Return the (x, y) coordinate for the center point of the cell that contains the specified text.  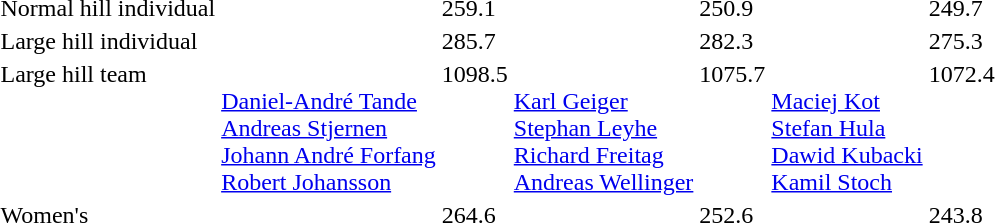
Daniel-André TandeAndreas StjernenJohann André ForfangRobert Johansson (329, 128)
282.3 (732, 41)
1098.5 (474, 128)
Karl GeigerStephan LeyheRichard FreitagAndreas Wellinger (604, 128)
Maciej KotStefan HulaDawid KubackiKamil Stoch (847, 128)
1075.7 (732, 128)
285.7 (474, 41)
